Output the (x, y) coordinate of the center of the cell containing the given text.  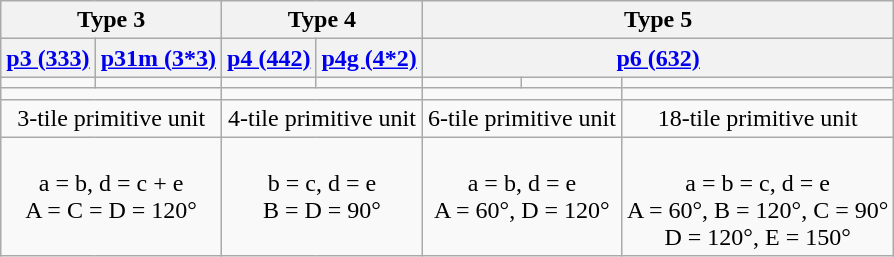
a = b = c, d = eA = 60°, B = 120°, C = 90°D = 120°, E = 150° (757, 196)
18-tile primitive unit (757, 118)
4-tile primitive unit (322, 118)
Type 3 (112, 20)
p6 (632) (658, 58)
a = b, d = c + eA = C = D = 120° (112, 196)
3-tile primitive unit (112, 118)
p4 (442) (269, 58)
Type 4 (322, 20)
6-tile primitive unit (522, 118)
Type 5 (658, 20)
p31m (3*3) (158, 58)
b = c, d = eB = D = 90° (322, 196)
p4g (4*2) (369, 58)
a = b, d = eA = 60°, D = 120° (522, 196)
p3 (333) (48, 58)
